Extract the [X, Y] coordinate from the center of the cell holding the provided text.  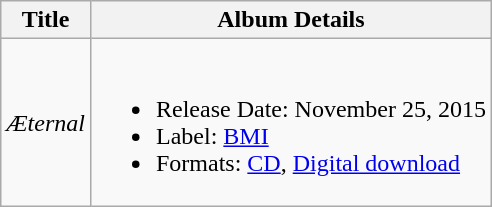
Æternal [46, 122]
Album Details [290, 20]
Title [46, 20]
Release Date: November 25, 2015Label: BMIFormats: CD, Digital download [290, 122]
